For the text-containing cell, return its midpoint in [X, Y] coordinate format. 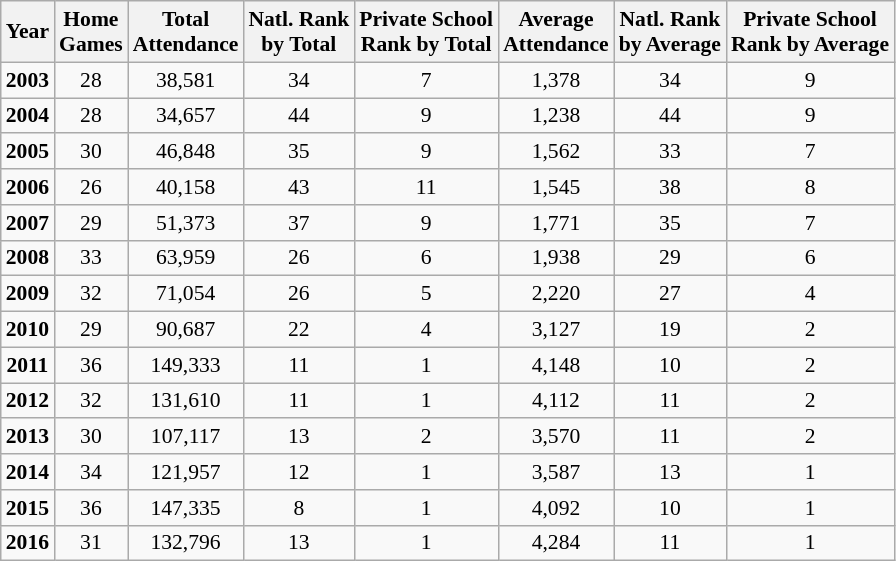
2005 [28, 152]
2010 [28, 330]
2006 [28, 187]
90,687 [186, 330]
1,378 [556, 80]
3,587 [556, 472]
2013 [28, 437]
1,562 [556, 152]
22 [298, 330]
40,158 [186, 187]
147,335 [186, 508]
Private SchoolRank by Average [810, 32]
AverageAttendance [556, 32]
19 [670, 330]
107,117 [186, 437]
1,938 [556, 258]
2016 [28, 543]
Year [28, 32]
43 [298, 187]
4,092 [556, 508]
2007 [28, 223]
3,570 [556, 437]
46,848 [186, 152]
63,959 [186, 258]
4,148 [556, 365]
2,220 [556, 294]
1,545 [556, 187]
37 [298, 223]
Natl. Rankby Total [298, 32]
149,333 [186, 365]
HomeGames [91, 32]
4,112 [556, 401]
3,127 [556, 330]
2011 [28, 365]
132,796 [186, 543]
2009 [28, 294]
2004 [28, 116]
38,581 [186, 80]
27 [670, 294]
TotalAttendance [186, 32]
5 [426, 294]
2008 [28, 258]
Private SchoolRank by Total [426, 32]
34,657 [186, 116]
12 [298, 472]
2014 [28, 472]
38 [670, 187]
71,054 [186, 294]
2012 [28, 401]
51,373 [186, 223]
Natl. Rankby Average [670, 32]
121,957 [186, 472]
1,771 [556, 223]
31 [91, 543]
2015 [28, 508]
131,610 [186, 401]
1,238 [556, 116]
4,284 [556, 543]
2003 [28, 80]
